For the text-containing cell, return its midpoint in (X, Y) coordinate format. 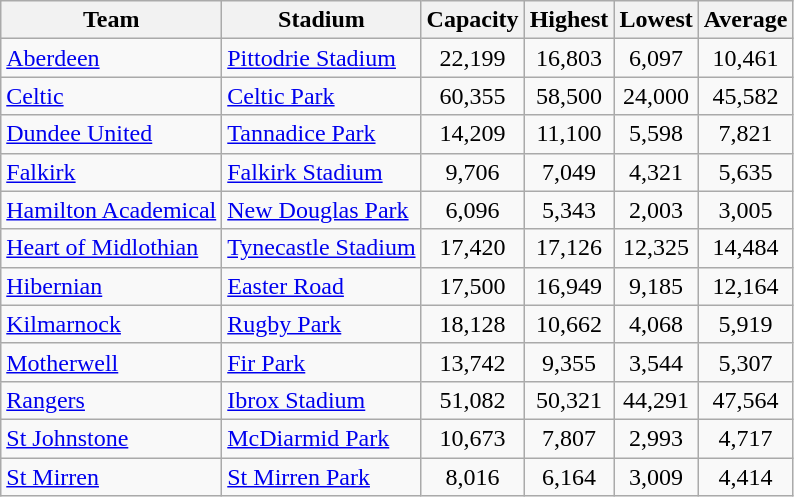
16,803 (569, 58)
11,100 (569, 134)
18,128 (472, 324)
17,126 (569, 248)
2,003 (656, 210)
Easter Road (322, 286)
4,321 (656, 172)
10,673 (472, 438)
9,355 (569, 362)
Stadium (322, 20)
8,016 (472, 477)
9,706 (472, 172)
4,068 (656, 324)
Ibrox Stadium (322, 400)
McDiarmid Park (322, 438)
3,005 (746, 210)
Kilmarnock (112, 324)
3,009 (656, 477)
Celtic Park (322, 96)
New Douglas Park (322, 210)
Dundee United (112, 134)
50,321 (569, 400)
7,821 (746, 134)
Falkirk (112, 172)
Team (112, 20)
Lowest (656, 20)
St Mirren Park (322, 477)
St Johnstone (112, 438)
6,097 (656, 58)
5,307 (746, 362)
51,082 (472, 400)
6,096 (472, 210)
5,919 (746, 324)
14,209 (472, 134)
Pittodrie Stadium (322, 58)
Heart of Midlothian (112, 248)
58,500 (569, 96)
5,598 (656, 134)
Capacity (472, 20)
4,414 (746, 477)
Hibernian (112, 286)
47,564 (746, 400)
7,049 (569, 172)
4,717 (746, 438)
3,544 (656, 362)
Highest (569, 20)
17,500 (472, 286)
14,484 (746, 248)
St Mirren (112, 477)
45,582 (746, 96)
Motherwell (112, 362)
Aberdeen (112, 58)
Rugby Park (322, 324)
10,461 (746, 58)
13,742 (472, 362)
12,325 (656, 248)
12,164 (746, 286)
24,000 (656, 96)
Rangers (112, 400)
9,185 (656, 286)
44,291 (656, 400)
Hamilton Academical (112, 210)
5,635 (746, 172)
7,807 (569, 438)
17,420 (472, 248)
2,993 (656, 438)
5,343 (569, 210)
6,164 (569, 477)
22,199 (472, 58)
10,662 (569, 324)
Falkirk Stadium (322, 172)
Fir Park (322, 362)
16,949 (569, 286)
60,355 (472, 96)
Tynecastle Stadium (322, 248)
Average (746, 20)
Celtic (112, 96)
Tannadice Park (322, 134)
